From the cell containing the given text, extract its center point as (x, y) coordinate. 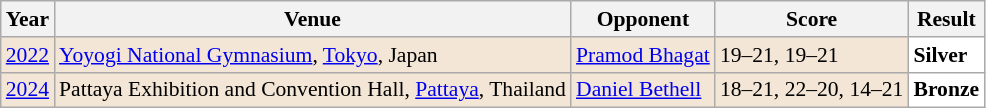
Venue (312, 19)
19–21, 19–21 (812, 55)
Opponent (643, 19)
Daniel Bethell (643, 90)
18–21, 22–20, 14–21 (812, 90)
Pattaya Exhibition and Convention Hall, Pattaya, Thailand (312, 90)
Score (812, 19)
2022 (28, 55)
Bronze (946, 90)
Pramod Bhagat (643, 55)
Yoyogi National Gymnasium, Tokyo, Japan (312, 55)
2024 (28, 90)
Result (946, 19)
Year (28, 19)
Silver (946, 55)
